Search for the cell housing the specified text and yield its [X, Y] center coordinate. 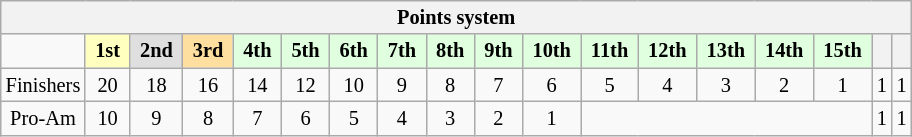
11th [610, 51]
15th [842, 51]
18 [156, 85]
16 [208, 85]
14th [784, 51]
12th [667, 51]
Pro-Am [43, 118]
20 [108, 85]
1st [108, 51]
9th [498, 51]
8th [450, 51]
13th [726, 51]
5th [305, 51]
2nd [156, 51]
10th [551, 51]
Finishers [43, 85]
3rd [208, 51]
6th [354, 51]
12 [305, 85]
14 [257, 85]
Points system [456, 17]
4th [257, 51]
7th [402, 51]
